Return (x, y) of the center of cell containing provided text 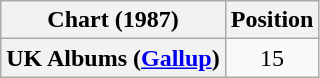
Chart (1987) (113, 20)
15 (272, 58)
Position (272, 20)
UK Albums (Gallup) (113, 58)
